Determine the (X, Y) coordinate at the center of the cell enclosing the given text.  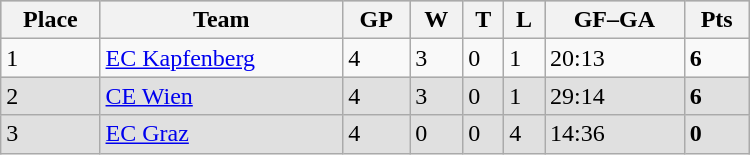
Place (50, 20)
T (484, 20)
W (436, 20)
GF–GA (614, 20)
29:14 (614, 96)
Team (222, 20)
2 (50, 96)
20:13 (614, 58)
14:36 (614, 134)
GP (376, 20)
Pts (716, 20)
CE Wien (222, 96)
EC Graz (222, 134)
L (524, 20)
EC Kapfenberg (222, 58)
